Provide the [X, Y] coordinate of the cell's center where the given text is located.  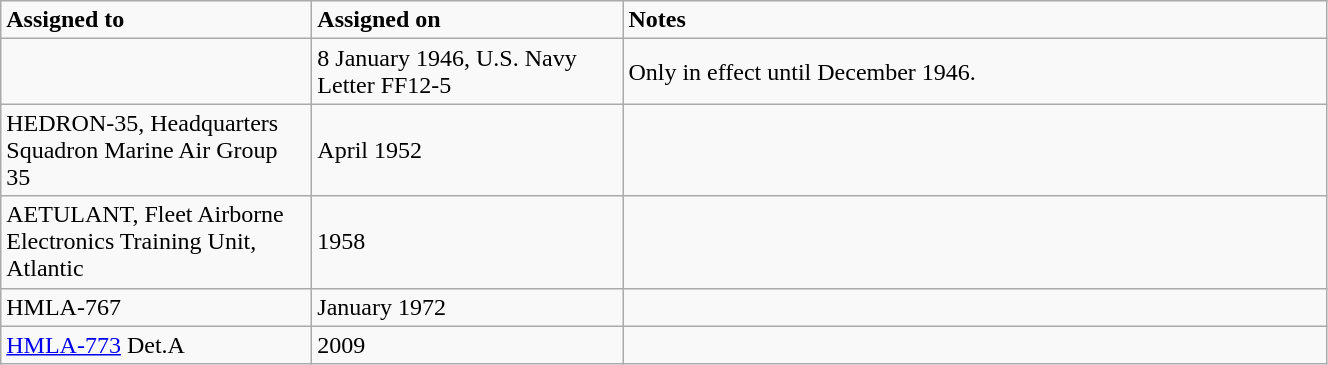
2009 [468, 345]
1958 [468, 242]
8 January 1946, U.S. Navy Letter FF12-5 [468, 72]
AETULANT, Fleet Airborne Electronics Training Unit, Atlantic [156, 242]
Notes [975, 20]
April 1952 [468, 150]
Only in effect until December 1946. [975, 72]
Assigned on [468, 20]
Assigned to [156, 20]
HEDRON-35, Headquarters Squadron Marine Air Group 35 [156, 150]
January 1972 [468, 307]
HMLA-773 Det.A [156, 345]
HMLA-767 [156, 307]
